Capture the cell that displays the provided text and extract its (x, y) central coordinate. 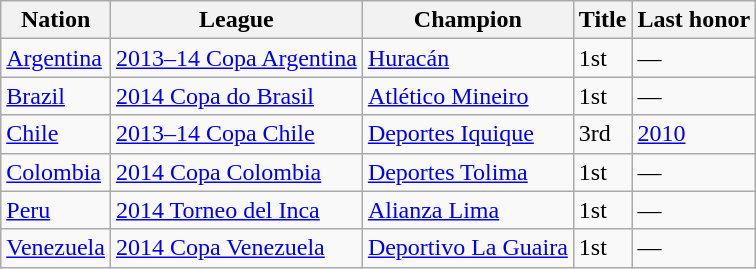
Deportes Tolima (468, 172)
League (236, 20)
3rd (602, 134)
Venezuela (56, 248)
Brazil (56, 96)
2014 Copa Colombia (236, 172)
Chile (56, 134)
2013–14 Copa Chile (236, 134)
2014 Torneo del Inca (236, 210)
Peru (56, 210)
Champion (468, 20)
2010 (694, 134)
2014 Copa Venezuela (236, 248)
Huracán (468, 58)
Nation (56, 20)
Colombia (56, 172)
2013–14 Copa Argentina (236, 58)
Deportes Iquique (468, 134)
2014 Copa do Brasil (236, 96)
Deportivo La Guaira (468, 248)
Alianza Lima (468, 210)
Argentina (56, 58)
Title (602, 20)
Last honor (694, 20)
Atlético Mineiro (468, 96)
